Provide the (X, Y) coordinate of the cell's center where the given text is located.  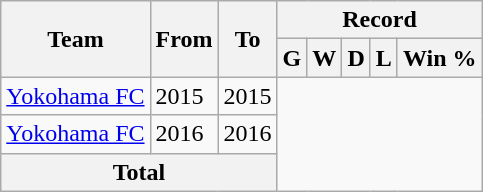
G (292, 58)
Total (139, 172)
W (324, 58)
From (184, 39)
To (248, 39)
D (356, 58)
Win % (440, 58)
Record (380, 20)
L (384, 58)
Team (76, 39)
